Identify which cell holds the provided text, then report its [x, y] central coordinate. 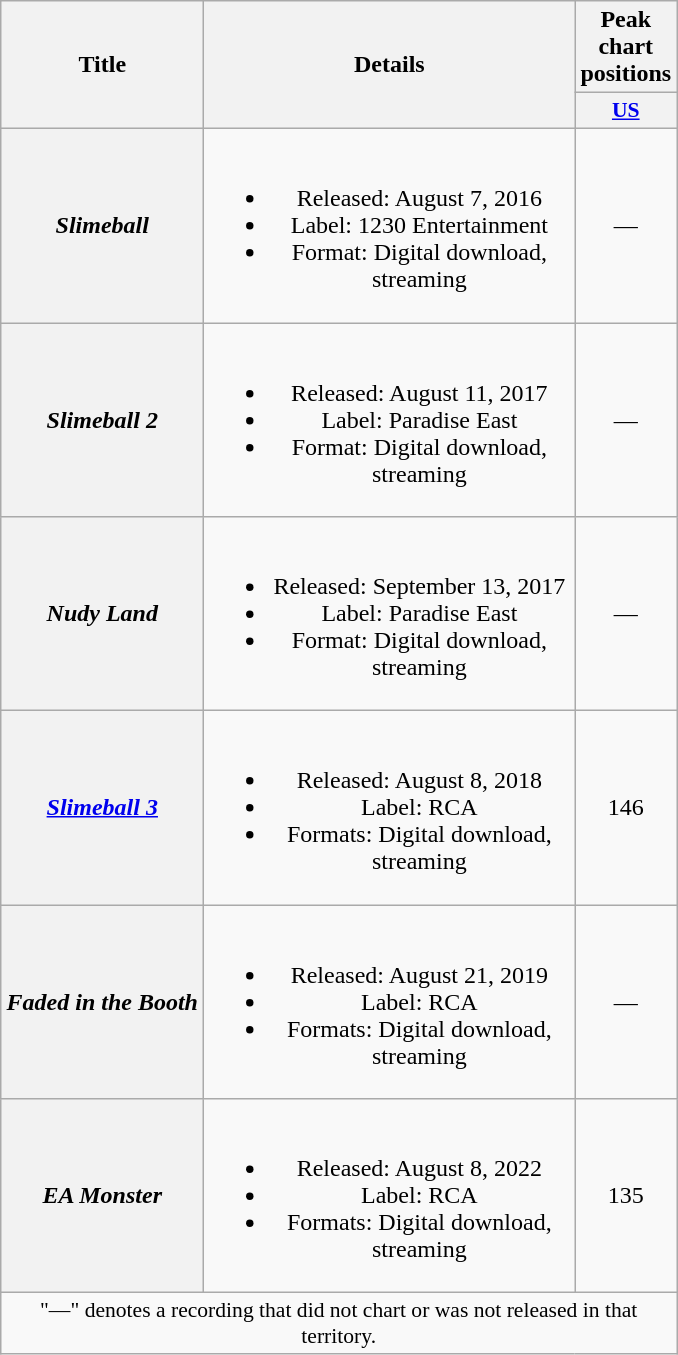
Released: August 21, 2019Label: RCAFormats: Digital download, streaming [390, 1002]
Released: August 8, 2022Label: RCAFormats: Digital download, streaming [390, 1196]
Title [102, 65]
Peak chart positions [626, 47]
135 [626, 1196]
EA Monster [102, 1196]
Released: August 11, 2017Label: Paradise EastFormat: Digital download, streaming [390, 419]
Slimeball 3 [102, 808]
Nudy Land [102, 614]
Released: September 13, 2017Label: Paradise EastFormat: Digital download, streaming [390, 614]
Details [390, 65]
Slimeball 2 [102, 419]
US [626, 111]
Released: August 7, 2016Label: 1230 EntertainmentFormat: Digital download, streaming [390, 225]
Released: August 8, 2018Label: RCAFormats: Digital download, streaming [390, 808]
Slimeball [102, 225]
146 [626, 808]
Faded in the Booth [102, 1002]
"—" denotes a recording that did not chart or was not released in that territory. [339, 1324]
